Determine the (X, Y) coordinate at the center of the cell enclosing the given text.  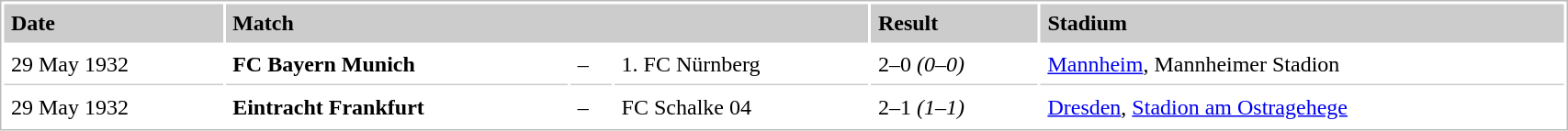
2–0 (0–0) (954, 66)
Stadium (1303, 23)
FC Schalke 04 (741, 107)
Eintracht Frankfurt (397, 107)
Match (547, 23)
1. FC Nürnberg (741, 66)
Result (954, 23)
FC Bayern Munich (397, 66)
Mannheim, Mannheimer Stadion (1303, 66)
Dresden, Stadion am Ostragehege (1303, 107)
2–1 (1–1) (954, 107)
Date (113, 23)
